Detect which cell encompasses the target text, then output its (x, y) center coordinate. 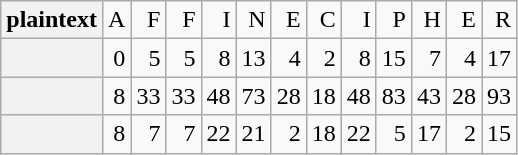
C (324, 20)
R (500, 20)
93 (500, 96)
83 (394, 96)
H (428, 20)
73 (254, 96)
N (254, 20)
P (394, 20)
plaintext (52, 20)
13 (254, 58)
0 (116, 58)
21 (254, 134)
43 (428, 96)
A (116, 20)
